Identify which cell holds the provided text, then report its [X, Y] central coordinate. 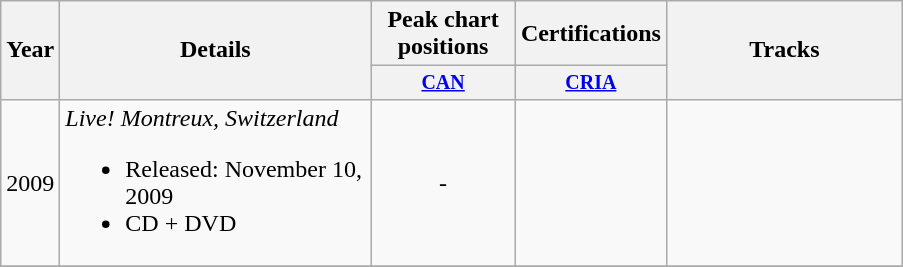
Live! Montreux, SwitzerlandReleased: November 10, 2009CD + DVD [216, 182]
- [443, 182]
Tracks [784, 50]
Details [216, 50]
2009 [30, 182]
Certifications [590, 34]
Peak chart positions [443, 34]
CAN [443, 82]
Year [30, 50]
CRIA [590, 82]
